Output the [x, y] coordinate of the center of the cell containing the given text.  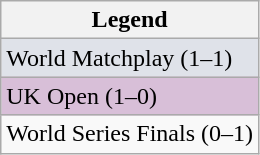
World Series Finals (0–1) [130, 134]
UK Open (1–0) [130, 96]
World Matchplay (1–1) [130, 58]
Legend [130, 20]
